Provide the (x, y) coordinate of the cell's center where the given text is located.  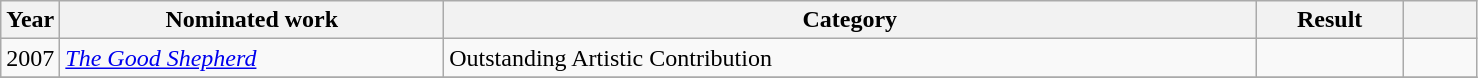
2007 (30, 58)
Year (30, 20)
Category (850, 20)
Nominated work (252, 20)
Result (1330, 20)
The Good Shepherd (252, 58)
Outstanding Artistic Contribution (850, 58)
